Detect which cell encompasses the target text, then output its [x, y] center coordinate. 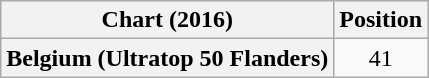
Belgium (Ultratop 50 Flanders) [168, 58]
Position [381, 20]
41 [381, 58]
Chart (2016) [168, 20]
